Find where the given text appears and provide that cell's center as (x, y) coordinate. 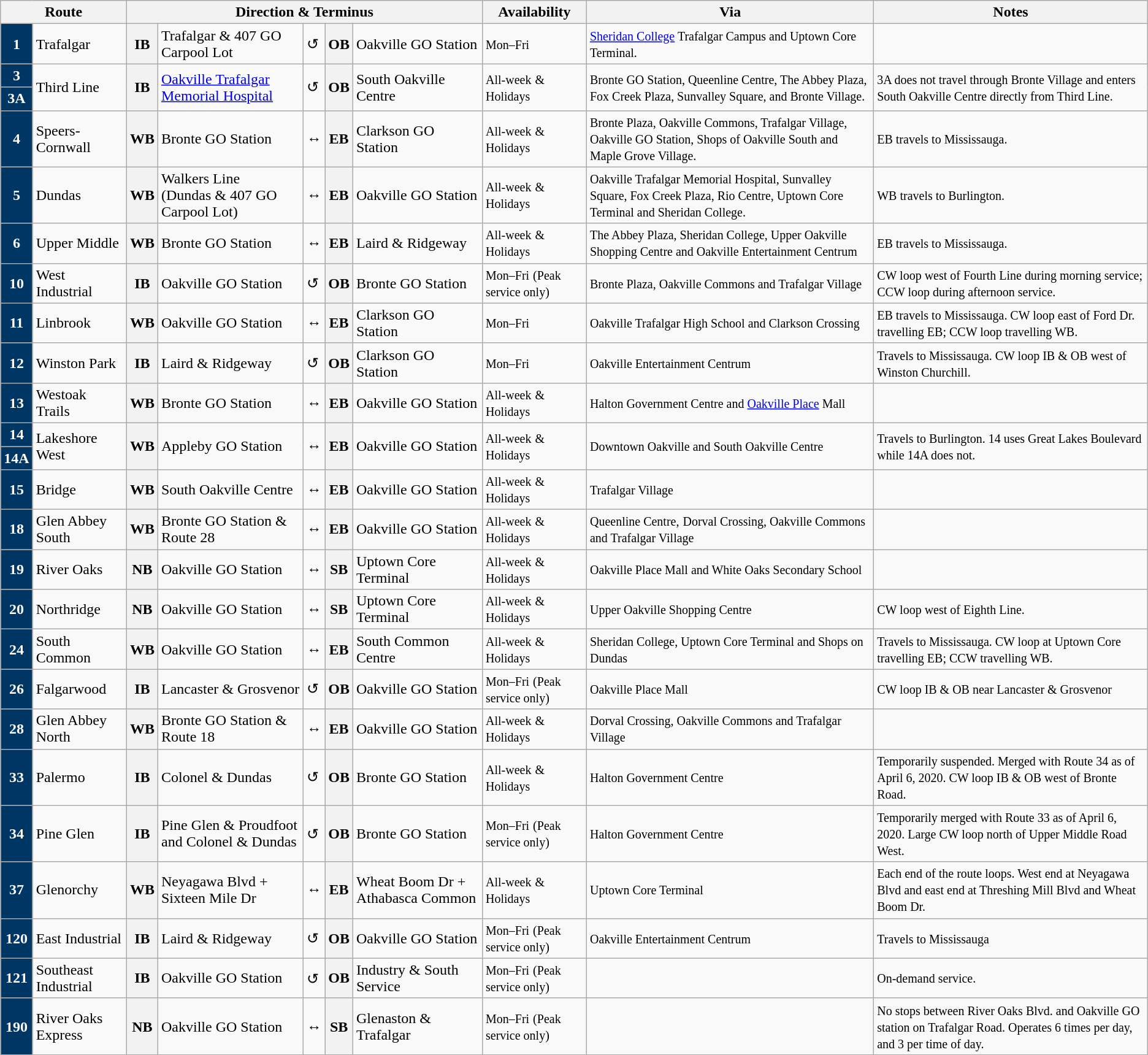
37 (17, 890)
24 (17, 649)
Pine Glen (80, 834)
121 (17, 978)
Lancaster & Grosvenor (231, 689)
Industry & South Service (417, 978)
No stops between River Oaks Blvd. and Oakville GO station on Trafalgar Road. Operates 6 times per day, and 3 per time of day. (1011, 1026)
Oakville Trafalgar High School and Clarkson Crossing (730, 323)
Lakeshore West (80, 446)
10 (17, 283)
3 (17, 75)
Bronte Plaza, Oakville Commons, Trafalgar Village, Oakville GO Station, Shops of Oakville South and Maple Grove Village. (730, 139)
Northridge (80, 610)
5 (17, 195)
Speers-Cornwall (80, 139)
Sheridan College Trafalgar Campus and Uptown Core Terminal. (730, 44)
Glenorchy (80, 890)
Neyagawa Blvd + Sixteen Mile Dr (231, 890)
South Common Centre (417, 649)
Appleby GO Station (231, 446)
15 (17, 489)
EB travels to Mississauga. CW loop east of Ford Dr. travelling EB; CCW loop travelling WB. (1011, 323)
1 (17, 44)
Travels to Burlington. 14 uses Great Lakes Boulevard while 14A does not. (1011, 446)
11 (17, 323)
Direction & Terminus (304, 12)
Availability (534, 12)
WB travels to Burlington. (1011, 195)
Glenaston & Trafalgar (417, 1026)
Queenline Centre, Dorval Crossing, Oakville Commons and Trafalgar Village (730, 530)
Each end of the route loops. West end at Neyagawa Blvd and east end at Threshing Mill Blvd and Wheat Boom Dr. (1011, 890)
4 (17, 139)
Walkers Line(Dundas & 407 GO Carpool Lot) (231, 195)
Falgarwood (80, 689)
Oakville Place Mall and White Oaks Secondary School (730, 569)
Bronte GO Station &Route 18 (231, 729)
Winston Park (80, 363)
Glen Abbey South (80, 530)
Via (730, 12)
Downtown Oakville and South Oakville Centre (730, 446)
190 (17, 1026)
Bridge (80, 489)
Southeast Industrial (80, 978)
River Oaks Express (80, 1026)
Upper Middle (80, 243)
On-demand service. (1011, 978)
The Abbey Plaza, Sheridan College, Upper Oakville Shopping Centre and Oakville Entertainment Centrum (730, 243)
Dundas (80, 195)
120 (17, 938)
Westoak Trails (80, 402)
Oakville Place Mall (730, 689)
Palermo (80, 777)
Trafalgar Village (730, 489)
Bronte GO Station, Queenline Centre, The Abbey Plaza, Fox Creek Plaza, Sunvalley Square, and Bronte Village. (730, 87)
18 (17, 530)
Travels to Mississauga (1011, 938)
West Industrial (80, 283)
CW loop IB & OB near Lancaster & Grosvenor (1011, 689)
19 (17, 569)
Dorval Crossing, Oakville Commons and Trafalgar Village (730, 729)
South Common (80, 649)
34 (17, 834)
Wheat Boom Dr + Athabasca Common (417, 890)
Bronte GO Station &Route 28 (231, 530)
26 (17, 689)
Trafalgar & 407 GO Carpool Lot (231, 44)
Linbrook (80, 323)
33 (17, 777)
CW loop west of Fourth Line during morning service; CCW loop during afternoon service. (1011, 283)
Route (64, 12)
3A does not travel through Bronte Village and enters South Oakville Centre directly from Third Line. (1011, 87)
Oakville Trafalgar Memorial Hospital, Sunvalley Square, Fox Creek Plaza, Rio Centre, Uptown Core Terminal and Sheridan College. (730, 195)
13 (17, 402)
Travels to Mississauga. CW loop at Uptown Core travelling EB; CCW travelling WB. (1011, 649)
Pine Glen & Proudfoot and Colonel & Dundas (231, 834)
6 (17, 243)
Bronte Plaza, Oakville Commons and Trafalgar Village (730, 283)
28 (17, 729)
14 (17, 434)
Notes (1011, 12)
Oakville Trafalgar Memorial Hospital (231, 87)
Trafalgar (80, 44)
Temporarily suspended. Merged with Route 34 as of April 6, 2020. CW loop IB & OB west of Bronte Road. (1011, 777)
12 (17, 363)
Third Line (80, 87)
Halton Government Centre and Oakville Place Mall (730, 402)
20 (17, 610)
Glen Abbey North (80, 729)
14A (17, 458)
Temporarily merged with Route 33 as of April 6, 2020. Large CW loop north of Upper Middle Road West. (1011, 834)
East Industrial (80, 938)
Travels to Mississauga. CW loop IB & OB west of Winston Churchill. (1011, 363)
Sheridan College, Uptown Core Terminal and Shops on Dundas (730, 649)
Upper Oakville Shopping Centre (730, 610)
3A (17, 99)
Colonel & Dundas (231, 777)
River Oaks (80, 569)
CW loop west of Eighth Line. (1011, 610)
